Identify which cell holds the provided text, then report its (x, y) central coordinate. 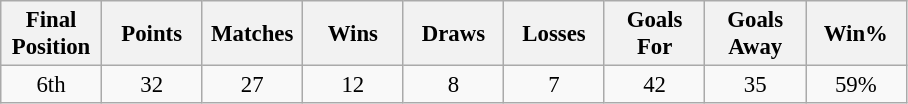
Matches (252, 34)
32 (152, 85)
27 (252, 85)
59% (856, 85)
12 (354, 85)
Points (152, 34)
7 (554, 85)
Win% (856, 34)
Wins (354, 34)
Goals For (654, 34)
Losses (554, 34)
8 (454, 85)
Final Position (52, 34)
35 (756, 85)
42 (654, 85)
6th (52, 85)
Goals Away (756, 34)
Draws (454, 34)
